Pinpoint the cell where the given text exists, returning its [x, y] midpoint coordinate. 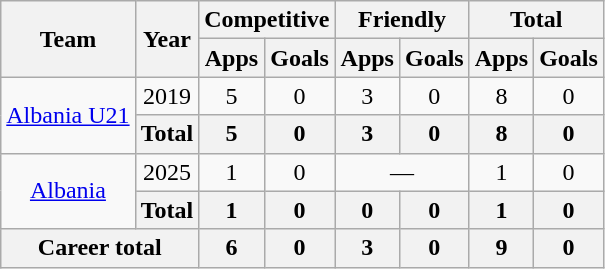
Team [68, 39]
Albania [68, 191]
Year [167, 39]
Friendly [402, 20]
— [402, 172]
6 [232, 248]
2019 [167, 96]
Albania U21 [68, 115]
Career total [100, 248]
9 [501, 248]
Competitive [267, 20]
2025 [167, 172]
